Search for the cell housing the specified text and yield its [x, y] center coordinate. 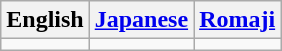
Japanese [141, 20]
English [45, 20]
Romaji [238, 20]
